For the text-containing cell, return its midpoint in (x, y) coordinate format. 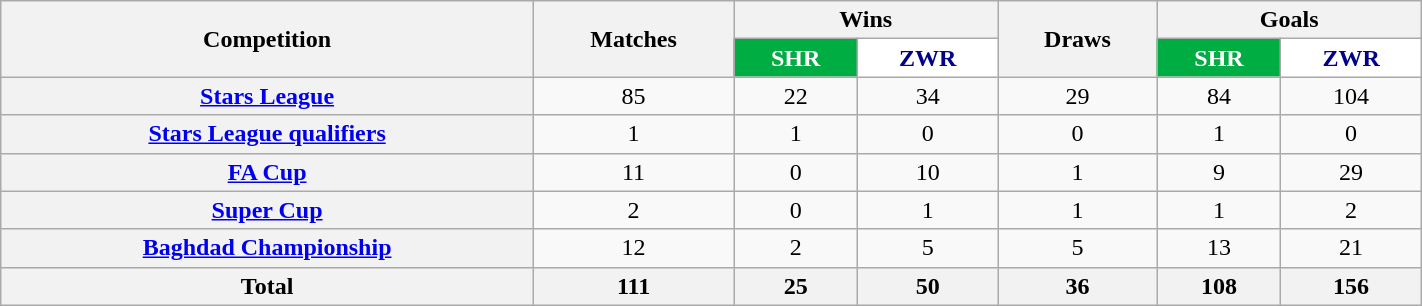
25 (796, 286)
Draws (1078, 39)
Competition (268, 39)
156 (1351, 286)
Stars League qualifiers (268, 134)
Stars League (268, 96)
FA Cup (268, 172)
11 (633, 172)
Baghdad Championship (268, 248)
84 (1219, 96)
12 (633, 248)
Total (268, 286)
111 (633, 286)
21 (1351, 248)
Wins (866, 20)
22 (796, 96)
Super Cup (268, 210)
104 (1351, 96)
Matches (633, 39)
Goals (1289, 20)
10 (928, 172)
36 (1078, 286)
9 (1219, 172)
85 (633, 96)
108 (1219, 286)
50 (928, 286)
34 (928, 96)
13 (1219, 248)
